Locate the cell with the specified text and output its (X, Y) center coordinate. 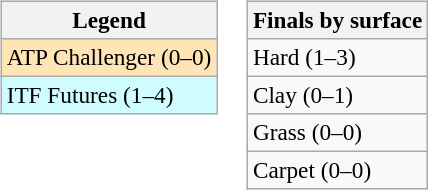
Carpet (0–0) (337, 171)
Clay (0–1) (337, 95)
Hard (1–3) (337, 57)
Finals by surface (337, 20)
Legend (108, 20)
ITF Futures (1–4) (108, 95)
Grass (0–0) (337, 133)
ATP Challenger (0–0) (108, 57)
